Locate the cell with the specified text and output its (X, Y) center coordinate. 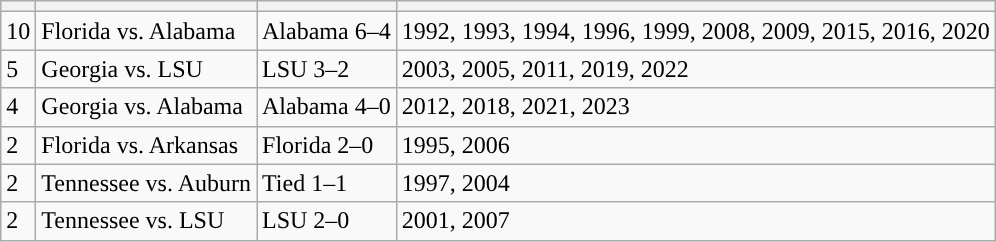
2012, 2018, 2021, 2023 (696, 107)
Tennessee vs. Auburn (146, 183)
Alabama 4–0 (326, 107)
10 (18, 31)
Georgia vs. LSU (146, 69)
2001, 2007 (696, 221)
Tennessee vs. LSU (146, 221)
2003, 2005, 2011, 2019, 2022 (696, 69)
5 (18, 69)
Florida vs. Arkansas (146, 145)
4 (18, 107)
Florida 2–0 (326, 145)
Alabama 6–4 (326, 31)
LSU 2–0 (326, 221)
LSU 3–2 (326, 69)
1997, 2004 (696, 183)
Tied 1–1 (326, 183)
Georgia vs. Alabama (146, 107)
1992, 1993, 1994, 1996, 1999, 2008, 2009, 2015, 2016, 2020 (696, 31)
1995, 2006 (696, 145)
Florida vs. Alabama (146, 31)
